Determine the (x, y) coordinate at the center of the cell enclosing the given text.  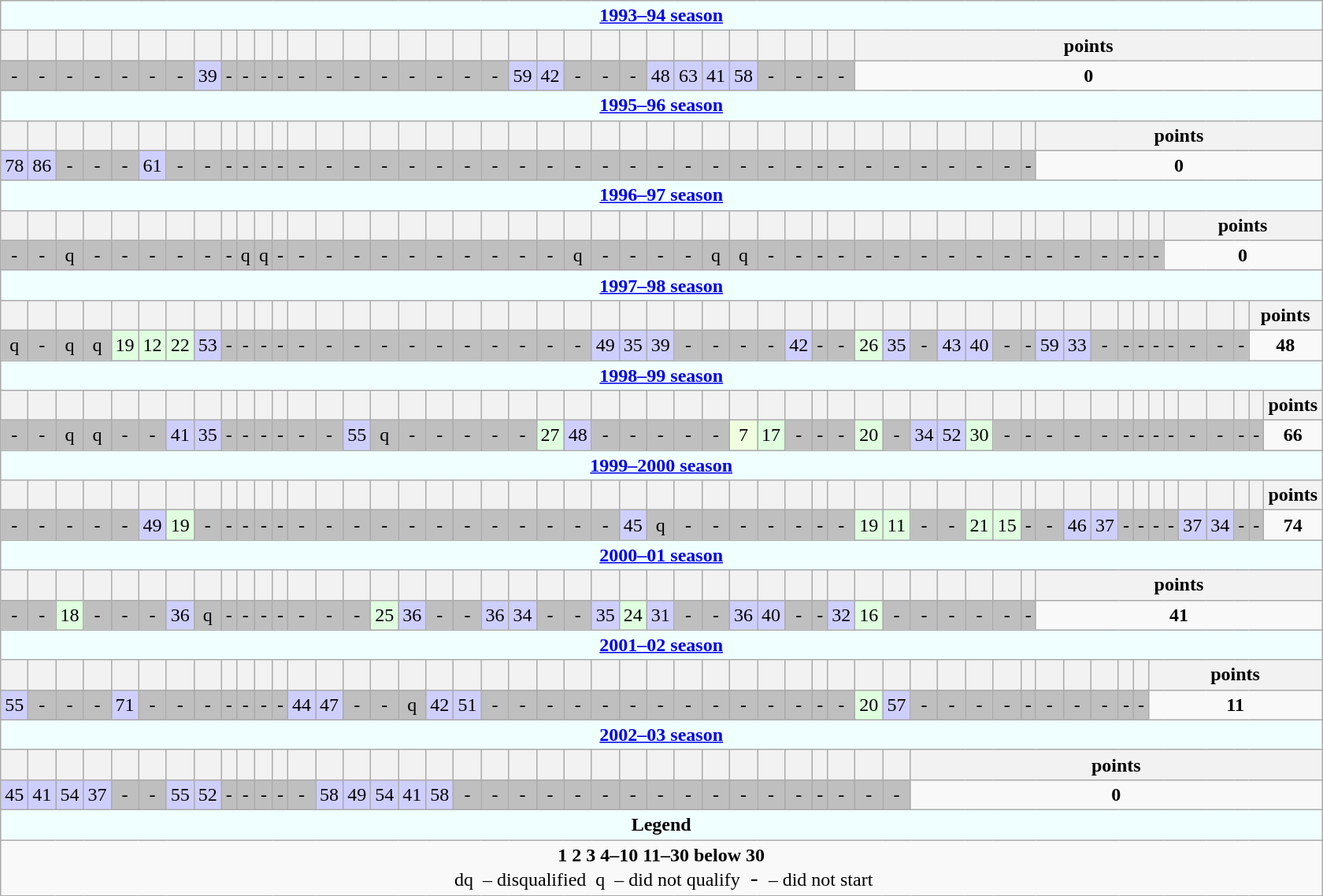
44 (301, 705)
33 (1077, 345)
2002–03 season (661, 735)
2000–01 season (661, 555)
86 (43, 165)
16 (869, 615)
30 (980, 435)
12 (153, 345)
31 (660, 615)
1997–98 season (661, 285)
15 (1006, 525)
1 2 3 4–10 11–30 below 30 dq – disqualified q – did not qualify - – did not start (661, 868)
51 (468, 705)
61 (153, 165)
22 (180, 345)
Legend (661, 824)
27 (550, 435)
66 (1293, 435)
71 (124, 705)
26 (869, 345)
47 (329, 705)
32 (841, 615)
46 (1077, 525)
1995–96 season (661, 106)
57 (896, 705)
74 (1293, 525)
1998–99 season (661, 376)
21 (980, 525)
43 (951, 345)
24 (633, 615)
18 (69, 615)
17 (772, 435)
78 (14, 165)
1996–97 season (661, 195)
7 (743, 435)
1993–94 season (661, 16)
63 (688, 76)
53 (208, 345)
1999–2000 season (661, 465)
25 (384, 615)
2001–02 season (661, 645)
